Output the [x, y] coordinate of the center of the cell containing the given text.  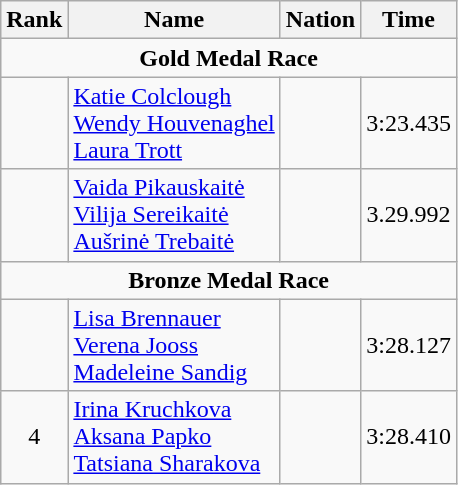
Nation [320, 20]
Rank [34, 20]
Vaida PikauskaitėVilija SereikaitėAušrinė Trebaitė [174, 215]
Name [174, 20]
4 [34, 437]
3.29.992 [409, 215]
Lisa BrennauerVerena JoossMadeleine Sandig [174, 345]
Gold Medal Race [229, 58]
Bronze Medal Race [229, 280]
3:28.410 [409, 437]
3:28.127 [409, 345]
Katie ColcloughWendy HouvenaghelLaura Trott [174, 123]
Time [409, 20]
3:23.435 [409, 123]
Irina KruchkovaAksana Papko Tatsiana Sharakova [174, 437]
